Determine the [x, y] coordinate at the center of the cell enclosing the given text.  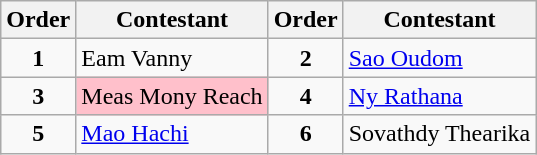
5 [38, 134]
3 [38, 96]
Mao Hachi [172, 134]
Eam Vanny [172, 58]
Sao Oudom [440, 58]
Meas Mony Reach [172, 96]
1 [38, 58]
2 [306, 58]
6 [306, 134]
Ny Rathana [440, 96]
Sovathdy Thearika [440, 134]
4 [306, 96]
